Return the (X, Y) coordinate for the center point of the cell that contains the specified text.  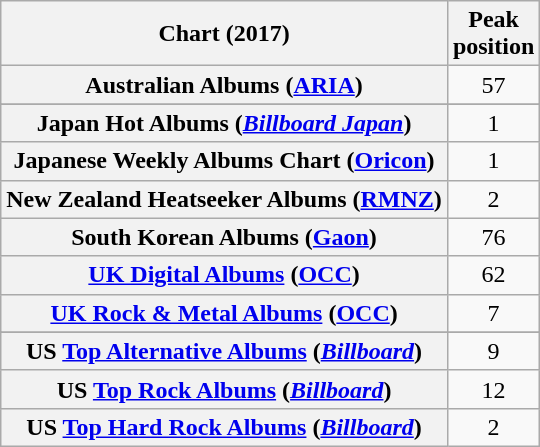
Chart (2017) (224, 34)
UK Digital Albums (OCC) (224, 275)
9 (493, 351)
Peakposition (493, 34)
76 (493, 237)
7 (493, 313)
New Zealand Heatseeker Albums (RMNZ) (224, 199)
62 (493, 275)
Japanese Weekly Albums Chart (Oricon) (224, 161)
US Top Alternative Albums (Billboard) (224, 351)
12 (493, 389)
57 (493, 85)
Japan Hot Albums (Billboard Japan) (224, 123)
US Top Hard Rock Albums (Billboard) (224, 427)
US Top Rock Albums (Billboard) (224, 389)
South Korean Albums (Gaon) (224, 237)
UK Rock & Metal Albums (OCC) (224, 313)
Australian Albums (ARIA) (224, 85)
